Return the (X, Y) coordinate for the center point of the cell that contains the specified text.  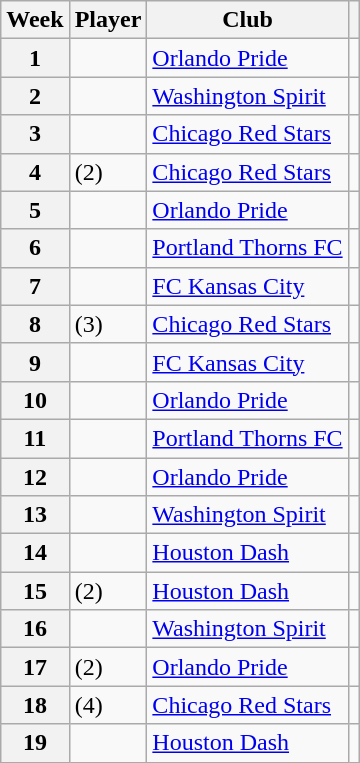
12 (35, 477)
1 (35, 58)
(3) (108, 324)
5 (35, 210)
(4) (108, 705)
6 (35, 248)
4 (35, 172)
Club (248, 20)
11 (35, 438)
18 (35, 705)
15 (35, 591)
Player (108, 20)
8 (35, 324)
Week (35, 20)
16 (35, 629)
19 (35, 743)
9 (35, 362)
14 (35, 553)
3 (35, 134)
10 (35, 400)
13 (35, 515)
17 (35, 667)
2 (35, 96)
7 (35, 286)
